Return (X, Y) of the center of cell containing provided text 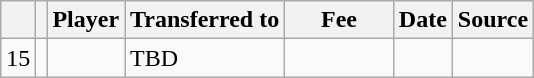
Date (422, 20)
Source (492, 20)
TBD (205, 58)
15 (18, 58)
Player (86, 20)
Fee (340, 20)
Transferred to (205, 20)
